Capture the cell that displays the provided text and extract its (x, y) central coordinate. 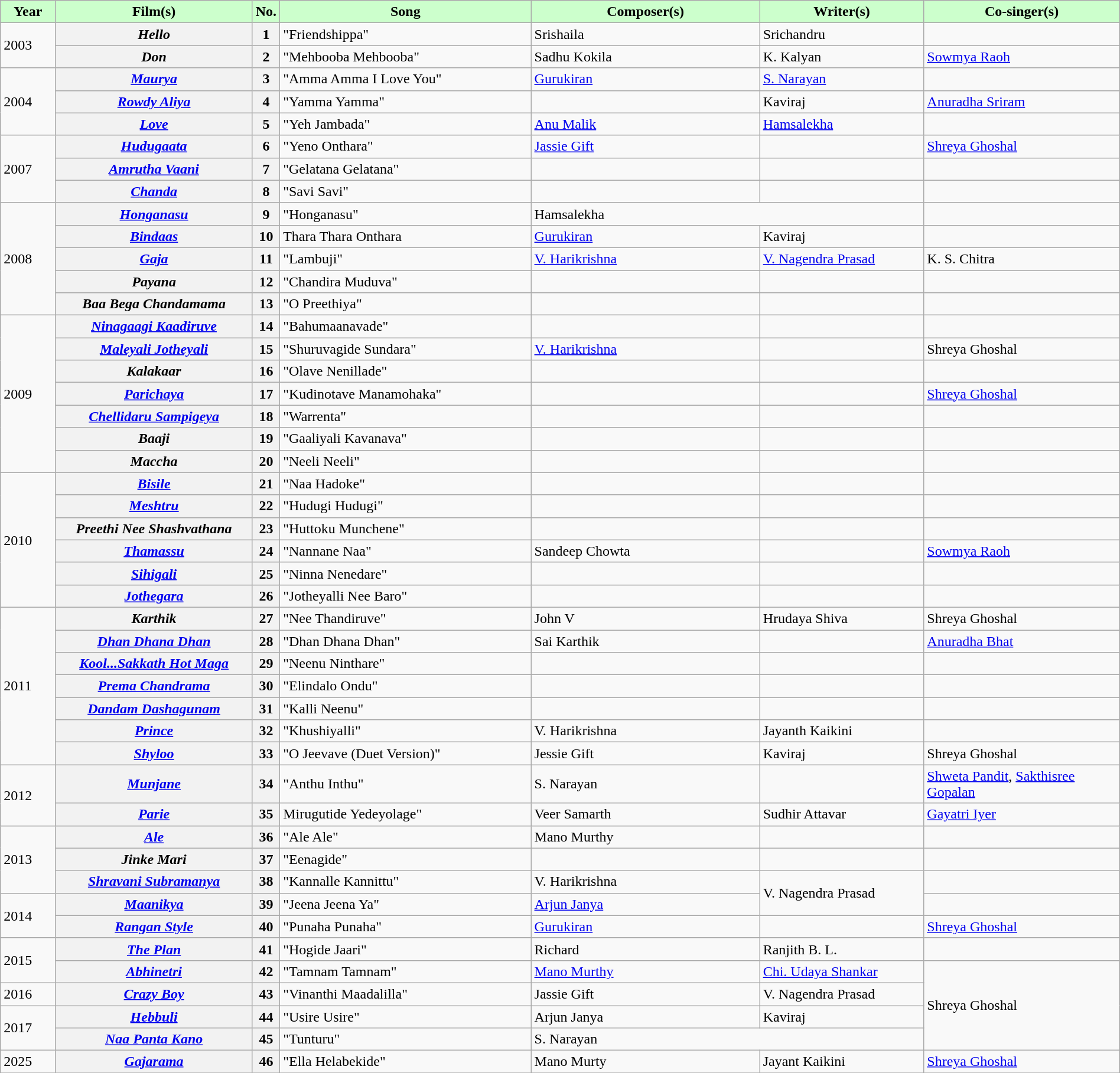
Sadhu Kokila (645, 57)
"Punaha Punaha" (405, 927)
Anuradha Bhat (1022, 641)
46 (266, 1062)
K. S. Chitra (1022, 259)
"Usire Usire" (405, 1016)
"Bahumaanavade" (405, 327)
Hello (154, 34)
Kool...Sakkath Hot Maga (154, 664)
9 (266, 214)
8 (266, 191)
Rangan Style (154, 927)
"Yeh Jambada" (405, 124)
Prince (154, 731)
37 (266, 859)
2008 (28, 259)
39 (266, 904)
Song (405, 12)
"Anthu Inthu" (405, 784)
"Gelatana Gelatana" (405, 169)
"O Jeevave (Duet Version)" (405, 754)
Jessie Gift (645, 754)
Jayanth Kaikini (842, 731)
"Eenagide" (405, 859)
18 (266, 416)
45 (266, 1039)
Dhan Dhana Dhan (154, 641)
5 (266, 124)
38 (266, 882)
21 (266, 484)
24 (266, 551)
2012 (28, 795)
Composer(s) (645, 12)
"Friendshippa" (405, 34)
"Elindalo Ondu" (405, 686)
22 (266, 506)
"Huttoku Munchene" (405, 529)
Ranjith B. L. (842, 949)
2017 (28, 1028)
Mirugutide Yedeyolage" (405, 814)
27 (266, 618)
"Jotheyalli Nee Baro" (405, 596)
Baa Bega Chandamama (154, 304)
26 (266, 596)
"Kudinotave Manamohaka" (405, 394)
12 (266, 282)
2003 (28, 45)
15 (266, 349)
Gaja (154, 259)
Gajarama (154, 1062)
34 (266, 784)
"Vinanthi Maadalilla" (405, 994)
"Honganasu" (405, 214)
40 (266, 927)
2015 (28, 960)
Parichaya (154, 394)
Mano Murty (645, 1062)
6 (266, 146)
10 (266, 236)
Amrutha Vaani (154, 169)
Crazy Boy (154, 994)
"Tamnam Tamnam" (405, 971)
Sihigali (154, 573)
Bisile (154, 484)
K. Kalyan (842, 57)
2025 (28, 1062)
"Khushiyalli" (405, 731)
Hebbuli (154, 1016)
Preethi Nee Shashvathana (154, 529)
"Yeno Onthara" (405, 146)
Chi. Udaya Shankar (842, 971)
"Mehbooba Mehbooba" (405, 57)
"Lambuji" (405, 259)
3 (266, 79)
42 (266, 971)
Dandam Dashagunam (154, 709)
7 (266, 169)
Maurya (154, 79)
Ale (154, 837)
Baaji (154, 439)
"Nee Thandiruve" (405, 618)
"Ale Ale" (405, 837)
John V (645, 618)
Honganasu (154, 214)
Year (28, 12)
2007 (28, 169)
Chellidaru Sampigeya (154, 416)
Parie (154, 814)
2014 (28, 915)
"Hudugi Hudugi" (405, 506)
"Amma Amma I Love You" (405, 79)
Shweta Pandit, Sakthisree Gopalan (1022, 784)
14 (266, 327)
Anu Malik (645, 124)
Don (154, 57)
11 (266, 259)
"Gaaliyali Kavanava" (405, 439)
"Warrenta" (405, 416)
Srichandru (842, 34)
Bindaas (154, 236)
Meshtru (154, 506)
"Naa Hadoke" (405, 484)
2009 (28, 394)
2004 (28, 102)
Veer Samarth (645, 814)
35 (266, 814)
Abhinetri (154, 971)
Shyloo (154, 754)
20 (266, 461)
Maleyali Jotheyali (154, 349)
Writer(s) (842, 12)
Karthik (154, 618)
25 (266, 573)
"O Preethiya" (405, 304)
33 (266, 754)
"Dhan Dhana Dhan" (405, 641)
2016 (28, 994)
Film(s) (154, 12)
"Chandira Muduva" (405, 282)
"Nannane Naa" (405, 551)
"Hogide Jaari" (405, 949)
"Ella Helabekide" (405, 1062)
Co-singer(s) (1022, 12)
41 (266, 949)
2011 (28, 686)
Maccha (154, 461)
19 (266, 439)
Maanikya (154, 904)
32 (266, 731)
Ninagaagi Kaadiruve (154, 327)
Naa Panta Kano (154, 1039)
Munjane (154, 784)
No. (266, 12)
Prema Chandrama (154, 686)
1 (266, 34)
Shravani Subramanya (154, 882)
16 (266, 371)
13 (266, 304)
2 (266, 57)
Sudhir Attavar (842, 814)
"Tunturu" (405, 1039)
2010 (28, 540)
Sandeep Chowta (645, 551)
"Shuruvagide Sundara" (405, 349)
The Plan (154, 949)
"Yamma Yamma" (405, 102)
"Ninna Nenedare" (405, 573)
Anuradha Sriram (1022, 102)
"Neenu Ninthare" (405, 664)
28 (266, 641)
"Savi Savi" (405, 191)
4 (266, 102)
Love (154, 124)
43 (266, 994)
23 (266, 529)
"Kalli Neenu" (405, 709)
Hudugaata (154, 146)
Jinke Mari (154, 859)
Hrudaya Shiva (842, 618)
Gayatri Iyer (1022, 814)
31 (266, 709)
Payana (154, 282)
Richard (645, 949)
29 (266, 664)
44 (266, 1016)
Jayant Kaikini (842, 1062)
Jothegara (154, 596)
"Jeena Jeena Ya" (405, 904)
30 (266, 686)
"Neeli Neeli" (405, 461)
17 (266, 394)
2013 (28, 859)
36 (266, 837)
"Olave Nenillade" (405, 371)
Rowdy Aliya (154, 102)
Chanda (154, 191)
Srishaila (645, 34)
Thara Thara Onthara (405, 236)
Sai Karthik (645, 641)
Thamassu (154, 551)
Kalakaar (154, 371)
"Kannalle Kannittu" (405, 882)
